Output the [x, y] coordinate of the center of the cell containing the given text.  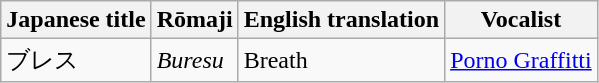
ブレス [76, 60]
Vocalist [522, 20]
Rōmaji [194, 20]
English translation [341, 20]
Buresu [194, 60]
Porno Graffitti [522, 60]
Breath [341, 60]
Japanese title [76, 20]
